Search for the cell housing the specified text and yield its (x, y) center coordinate. 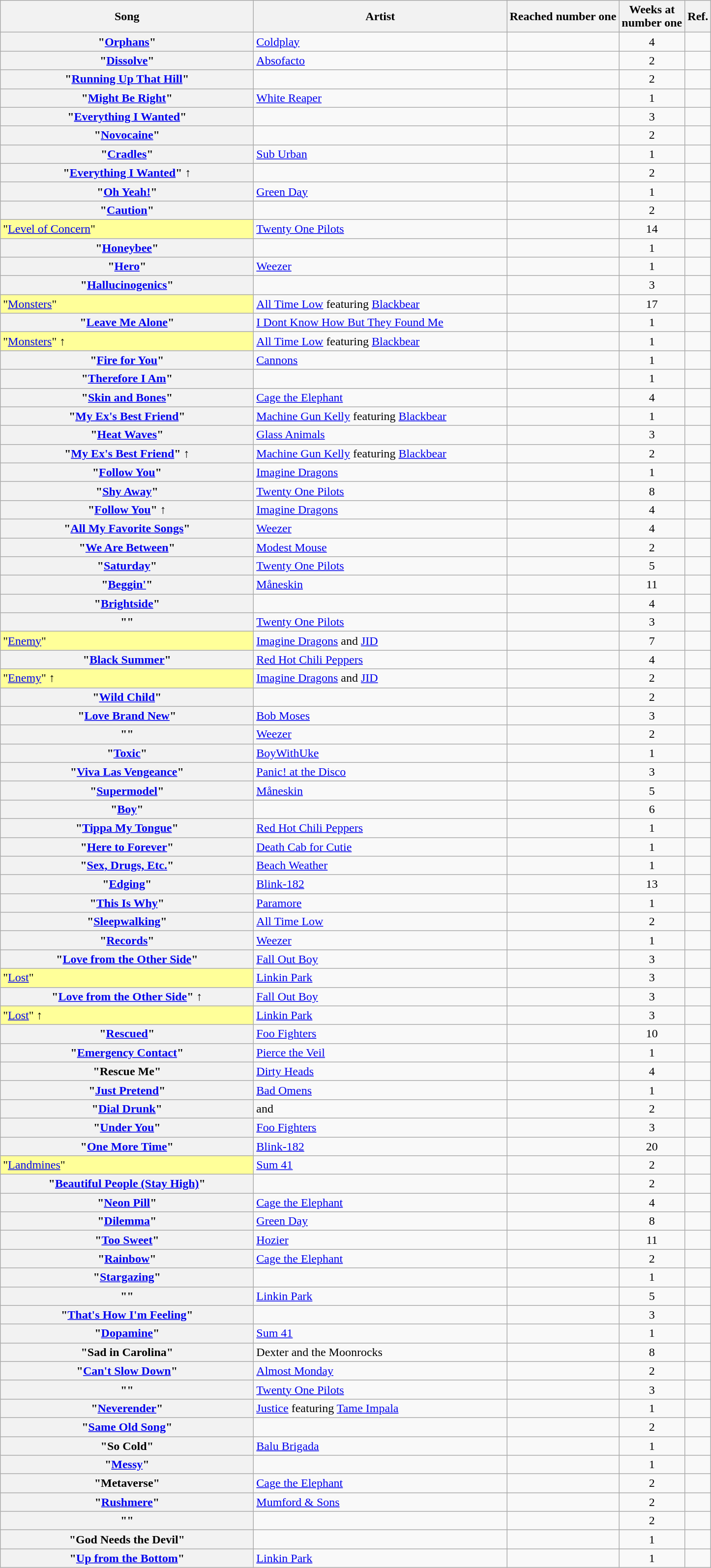
BoyWithUke (381, 753)
"Monsters" (127, 304)
17 (652, 304)
"Monsters" ↑ (127, 341)
"Rainbow" (127, 1259)
"We Are Between" (127, 547)
"Neverender" (127, 1408)
"Rushmere" (127, 1502)
Beach Weather (381, 866)
"Black Summer" (127, 660)
"Therefore I Am" (127, 379)
Balu Brigada (381, 1446)
"Same Old Song" (127, 1427)
"Dial Drunk" (127, 1109)
I Dont Know How But They Found Me (381, 323)
"Everything I Wanted" ↑ (127, 173)
"My Ex's Best Friend" (127, 416)
Justice featuring Tame Impala (381, 1408)
"Honeybee" (127, 247)
Bob Moses (381, 716)
10 (652, 1034)
13 (652, 884)
"Orphans" (127, 42)
"Records" (127, 940)
"Everything I Wanted" (127, 117)
Pierce the Veil (381, 1053)
"Saturday" (127, 566)
"Fire for You" (127, 360)
"Neon Pill" (127, 1203)
"Lost" ↑ (127, 1015)
White Reaper (381, 98)
"Leave Me Alone" (127, 323)
"All My Favorite Songs" (127, 528)
"Running Up That Hill" (127, 79)
"Level of Concern" (127, 229)
Reached number one (563, 17)
"Skin and Bones" (127, 397)
Sub Urban (381, 154)
"Sleepwalking" (127, 922)
"Beggin'" (127, 585)
"This Is Why" (127, 903)
"Boy" (127, 809)
Almost Monday (381, 1371)
"Rescue Me" (127, 1071)
"Dissolve" (127, 60)
"Here to Forever" (127, 846)
7 (652, 641)
"Just Pretend" (127, 1090)
"Hallucinogenics" (127, 285)
Paramore (381, 903)
"Stargazing" (127, 1277)
"So Cold" (127, 1446)
"Novocaine" (127, 135)
"Might Be Right" (127, 98)
"Sad in Carolina" (127, 1352)
Song (127, 17)
"Rescued" (127, 1034)
"Love from the Other Side" (127, 959)
"Tippa My Tongue" (127, 828)
Ref. (698, 17)
"Brightside" (127, 603)
"Viva Las Vengeance" (127, 772)
"Follow You" (127, 472)
"Too Sweet" (127, 1240)
"Dilemma" (127, 1221)
"Metaverse" (127, 1483)
"Lost" (127, 978)
"Emergency Contact" (127, 1053)
and (381, 1109)
Cannons (381, 360)
"Follow You" ↑ (127, 510)
"Sex, Drugs, Etc." (127, 866)
"Enemy" ↑ (127, 678)
"My Ex's Best Friend" ↑ (127, 453)
"Love Brand New" (127, 716)
"Up from the Bottom" (127, 1558)
"Wild Child" (127, 697)
"One More Time" (127, 1146)
"Heat Waves" (127, 435)
"Caution" (127, 210)
"Shy Away" (127, 491)
Death Cab for Cutie (381, 846)
20 (652, 1146)
"Under You" (127, 1127)
"Edging" (127, 884)
Absofacto (381, 60)
"Oh Yeah!" (127, 191)
"Supermodel" (127, 790)
"That's How I'm Feeling" (127, 1315)
"Love from the Other Side" ↑ (127, 996)
"Can't Slow Down" (127, 1371)
"Toxic" (127, 753)
Hozier (381, 1240)
Glass Animals (381, 435)
Artist (381, 17)
Modest Mouse (381, 547)
Panic! at the Disco (381, 772)
"Landmines" (127, 1165)
All Time Low (381, 922)
Coldplay (381, 42)
"Messy" (127, 1465)
"Cradles" (127, 154)
6 (652, 809)
"Hero" (127, 267)
"God Needs the Devil" (127, 1539)
Dexter and the Moonrocks (381, 1352)
"Dopamine" (127, 1333)
Weeks atnumber one (652, 17)
"Enemy" (127, 641)
Dirty Heads (381, 1071)
"Beautiful People (Stay High)" (127, 1184)
Mumford & Sons (381, 1502)
14 (652, 229)
Bad Omens (381, 1090)
